Return the (x, y) coordinate for the center point of the cell that contains the specified text.  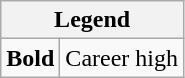
Career high (122, 58)
Bold (30, 58)
Legend (92, 20)
